Output the (X, Y) coordinate of the center of the cell containing the given text.  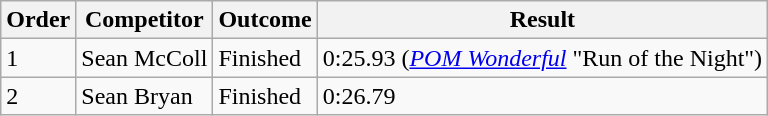
Result (542, 20)
Competitor (144, 20)
1 (38, 58)
Sean McColl (144, 58)
0:26.79 (542, 96)
Outcome (265, 20)
2 (38, 96)
Sean Bryan (144, 96)
0:25.93 (POM Wonderful "Run of the Night") (542, 58)
Order (38, 20)
